Search for the cell housing the specified text and yield its [x, y] center coordinate. 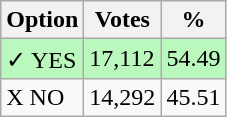
17,112 [122, 59]
Votes [122, 20]
Option [42, 20]
14,292 [122, 97]
✓ YES [42, 59]
% [194, 20]
X NO [42, 97]
54.49 [194, 59]
45.51 [194, 97]
